Identify which cell holds the provided text, then report its [X, Y] central coordinate. 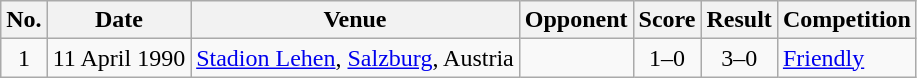
Venue [356, 20]
Competition [846, 20]
Stadion Lehen, Salzburg, Austria [356, 58]
Date [119, 20]
Score [667, 20]
1–0 [667, 58]
1 [24, 58]
Opponent [576, 20]
No. [24, 20]
11 April 1990 [119, 58]
Friendly [846, 58]
Result [739, 20]
3–0 [739, 58]
